Capture the cell that displays the provided text and extract its (X, Y) central coordinate. 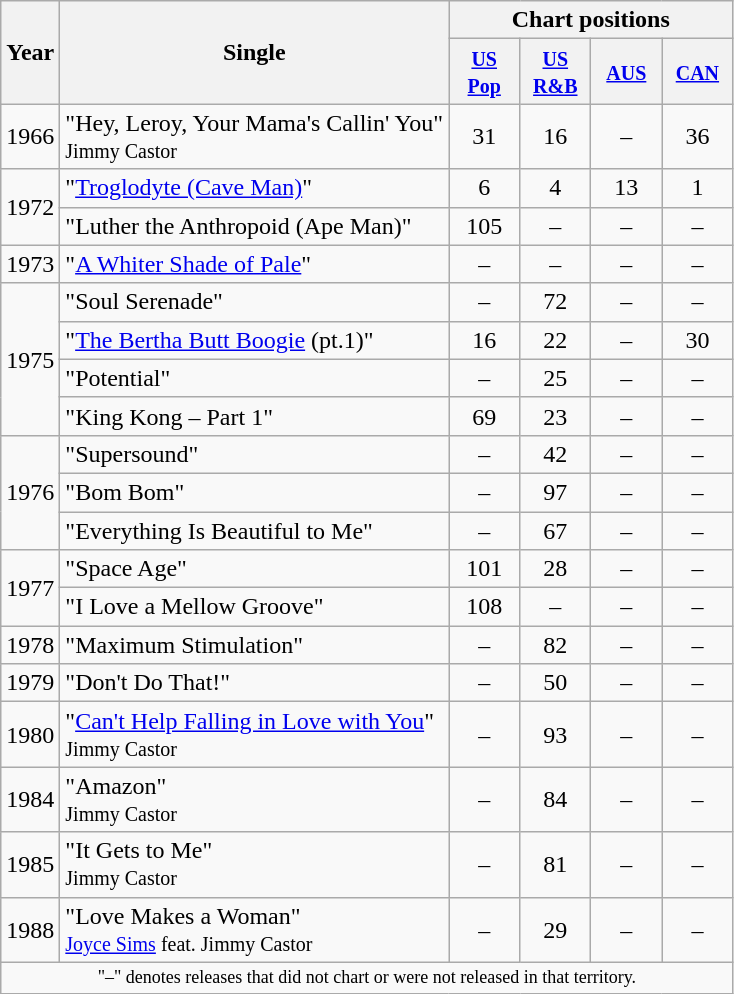
"Space Age" (254, 569)
CAN (698, 72)
"King Kong – Part 1" (254, 416)
"Soul Serenade" (254, 302)
US Pop (484, 72)
"A Whiter Shade of Pale" (254, 264)
22 (556, 340)
82 (556, 645)
"Love Makes a Woman"Joyce Sims feat. Jimmy Castor (254, 930)
67 (556, 531)
"Can't Help Falling in Love with You"Jimmy Castor (254, 734)
50 (556, 683)
1973 (30, 264)
"The Bertha Butt Boogie (pt.1)" (254, 340)
42 (556, 454)
6 (484, 188)
28 (556, 569)
4 (556, 188)
"Hey, Leroy, Your Mama's Callin' You"Jimmy Castor (254, 136)
1979 (30, 683)
105 (484, 226)
84 (556, 800)
"Don't Do That!" (254, 683)
1977 (30, 588)
1984 (30, 800)
"Luther the Anthropoid (Ape Man)" (254, 226)
101 (484, 569)
1966 (30, 136)
"Potential" (254, 378)
36 (698, 136)
"Amazon"Jimmy Castor (254, 800)
97 (556, 492)
USR&B (556, 72)
1988 (30, 930)
29 (556, 930)
1980 (30, 734)
108 (484, 607)
72 (556, 302)
1 (698, 188)
1975 (30, 359)
69 (484, 416)
"Bom Bom" (254, 492)
Chart positions (591, 20)
Year (30, 52)
"Maximum Stimulation" (254, 645)
13 (626, 188)
25 (556, 378)
"It Gets to Me"Jimmy Castor (254, 864)
1976 (30, 492)
30 (698, 340)
"I Love a Mellow Groove" (254, 607)
93 (556, 734)
"Supersound" (254, 454)
31 (484, 136)
"Troglodyte (Cave Man)" (254, 188)
"Everything Is Beautiful to Me" (254, 531)
23 (556, 416)
1972 (30, 207)
1978 (30, 645)
AUS (626, 72)
Single (254, 52)
"–" denotes releases that did not chart or were not released in that territory. (367, 978)
1985 (30, 864)
81 (556, 864)
